Extract the (X, Y) coordinate from the center of the cell holding the provided text.  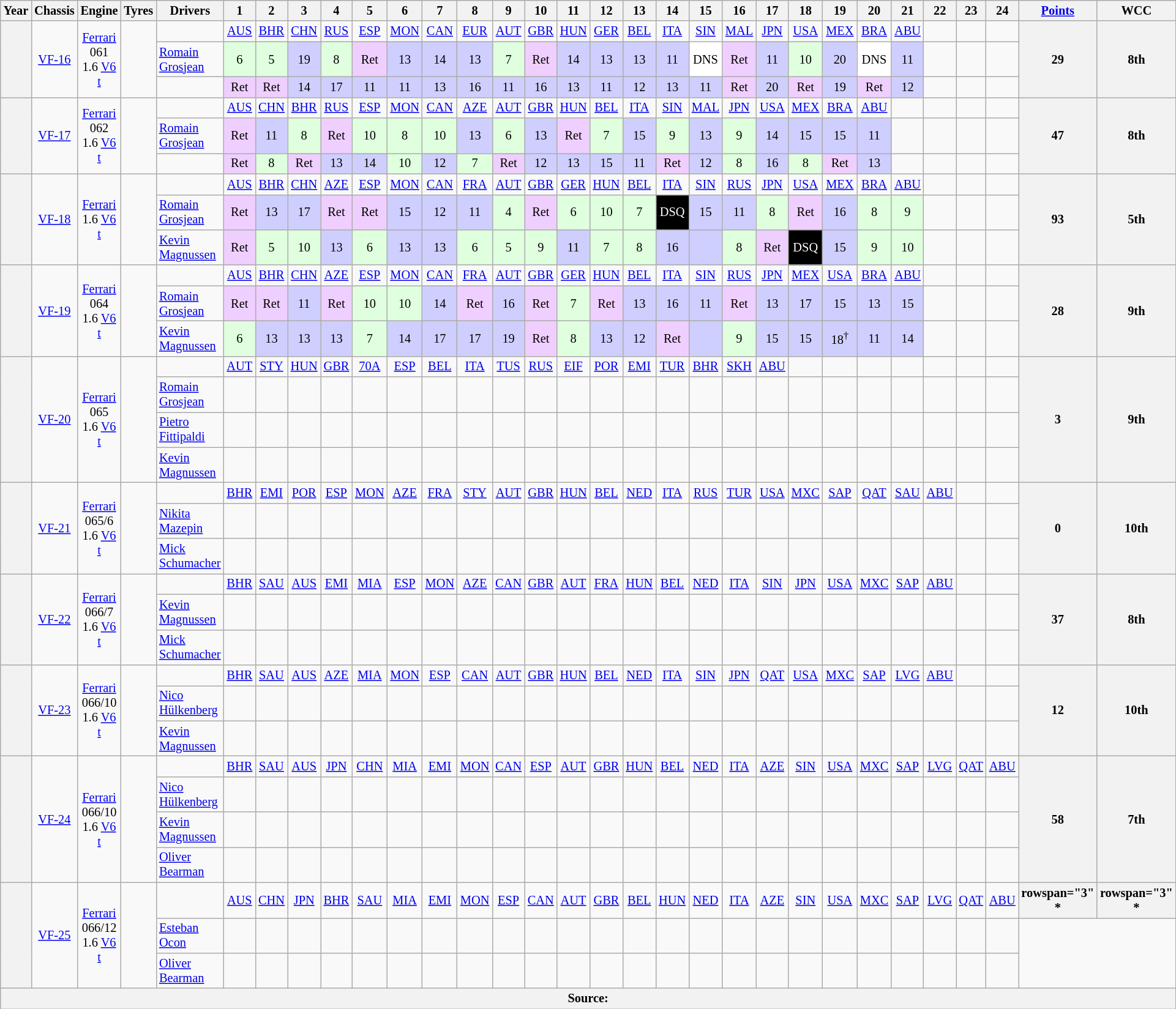
Source: (588, 999)
EUR (475, 31)
Pietro Fittipaldi (190, 430)
VF-22 (54, 619)
Esteban Ocon (190, 936)
VF-24 (54, 819)
Year (16, 10)
Nikita Mazepin (190, 521)
2 (272, 10)
VF-17 (54, 136)
Ferrari 065/61.6 V6 t (99, 527)
Ferrari 066/12 1.6 V6 t (99, 935)
37 (1058, 619)
18 (806, 10)
Ferrari 0641.6 V6 t (99, 311)
18† (840, 338)
Ferrari 1.6 V6 t (99, 219)
93 (1058, 219)
Points (1058, 10)
Chassis (54, 10)
Ferrari 0621.6 V6 t (99, 136)
70A (370, 367)
28 (1058, 311)
24 (1003, 10)
1 (239, 10)
TUS (508, 367)
EIF (574, 367)
VF-18 (54, 219)
Ferrari 0611.6 V6 t (99, 59)
Ferrari 0651.6 V6 t (99, 420)
22 (940, 10)
VF-23 (54, 710)
0 (1058, 527)
VF-16 (54, 59)
47 (1058, 136)
21 (907, 10)
23 (971, 10)
Drivers (190, 10)
SKH (740, 367)
VF-25 (54, 935)
Engine (99, 10)
VF-21 (54, 527)
Ferrari 066/71.6 V6 t (99, 619)
58 (1058, 819)
WCC (1136, 10)
5th (1136, 219)
VF-19 (54, 311)
Tyres (138, 10)
29 (1058, 59)
7th (1136, 819)
VF-20 (54, 420)
